Detect which cell encompasses the target text, then output its (X, Y) center coordinate. 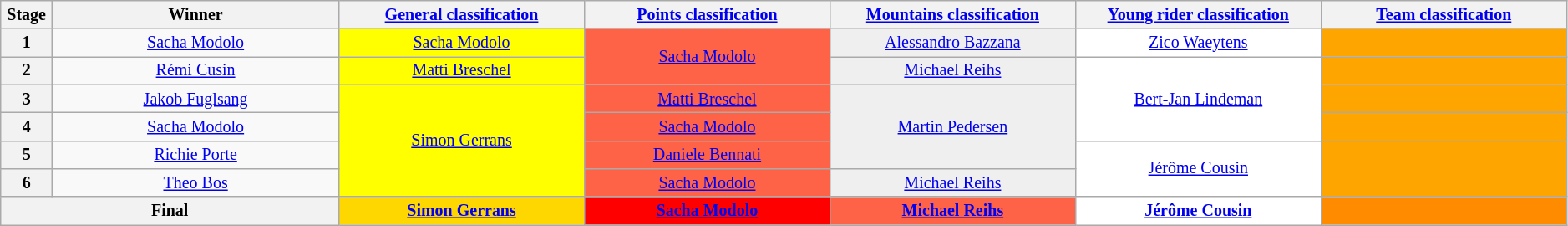
Zico Waeytens (1198, 44)
Winner (195, 15)
5 (27, 154)
Mountains classification (952, 15)
Young rider classification (1198, 15)
Final (170, 211)
Points classification (707, 15)
Jakob Fuglsang (195, 99)
2 (27, 70)
Alessandro Bazzana (952, 44)
Team classification (1444, 15)
Daniele Bennati (707, 154)
4 (27, 127)
Stage (27, 15)
1 (27, 44)
Martin Pedersen (952, 126)
3 (27, 99)
Rémi Cusin (195, 70)
Theo Bos (195, 182)
6 (27, 182)
Richie Porte (195, 154)
General classification (462, 15)
Bert-Jan Lindeman (1198, 99)
